Detect which cell encompasses the target text, then output its [x, y] center coordinate. 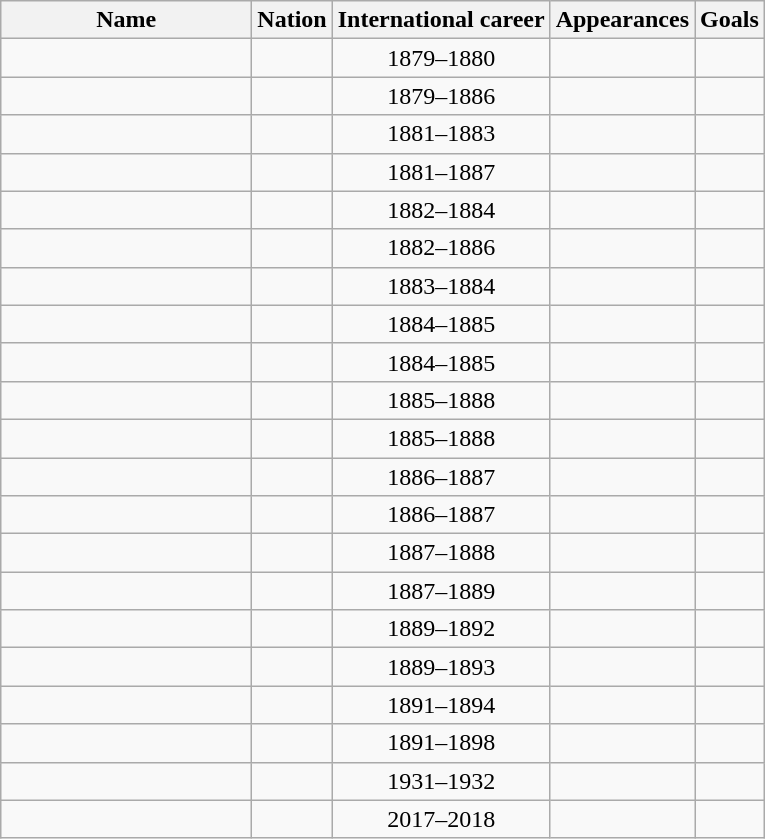
1887–1888 [441, 553]
1931–1932 [441, 781]
1882–1884 [441, 210]
1887–1889 [441, 591]
1881–1887 [441, 172]
Goals [730, 20]
1879–1880 [441, 58]
Name [126, 20]
International career [441, 20]
Appearances [622, 20]
1889–1892 [441, 629]
1882–1886 [441, 248]
1881–1883 [441, 134]
2017–2018 [441, 819]
1891–1894 [441, 705]
1879–1886 [441, 96]
1883–1884 [441, 286]
1891–1898 [441, 743]
Nation [292, 20]
1889–1893 [441, 667]
